Scan for the cell matching the given text and deliver its [X, Y] coordinate at center. 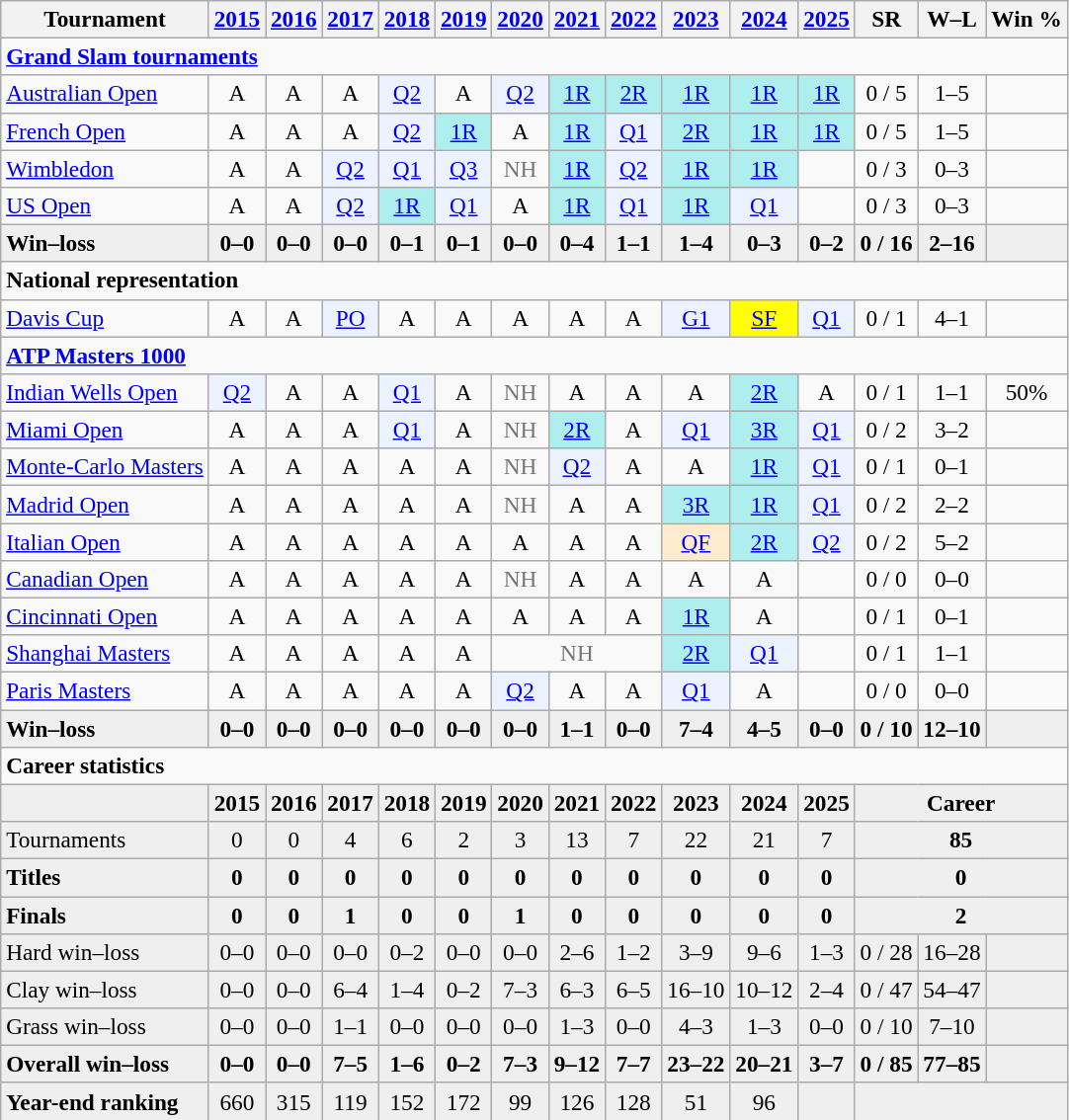
Career statistics [534, 765]
US Open [105, 205]
7–4 [696, 728]
22 [696, 840]
Paris Masters [105, 690]
3–7 [826, 1064]
6–5 [634, 990]
7–5 [350, 1064]
54–47 [952, 990]
126 [577, 1101]
Hard win–loss [105, 952]
51 [696, 1101]
12–10 [952, 728]
W–L [952, 19]
6–3 [577, 990]
2–6 [577, 952]
QF [696, 541]
1–2 [634, 952]
2–16 [952, 243]
SR [886, 19]
2–4 [826, 990]
2–2 [952, 504]
4–5 [765, 728]
3–2 [952, 430]
1–6 [407, 1064]
77–85 [952, 1064]
Tournaments [105, 840]
Tournament [105, 19]
0–4 [577, 243]
Indian Wells Open [105, 392]
3 [520, 840]
16–28 [952, 952]
128 [634, 1101]
4–3 [696, 1026]
7–7 [634, 1064]
13 [577, 840]
4–1 [952, 318]
119 [350, 1101]
152 [407, 1101]
23–22 [696, 1064]
Madrid Open [105, 504]
Year-end ranking [105, 1101]
9–6 [765, 952]
SF [765, 318]
99 [520, 1101]
50% [1027, 392]
Finals [105, 915]
5–2 [952, 541]
9–12 [577, 1064]
Grand Slam tournaments [534, 56]
21 [765, 840]
20–21 [765, 1064]
National representation [534, 280]
660 [237, 1101]
Shanghai Masters [105, 654]
315 [294, 1101]
French Open [105, 131]
G1 [696, 318]
Titles [105, 877]
7–10 [952, 1026]
Davis Cup [105, 318]
16–10 [696, 990]
Grass win–loss [105, 1026]
Wimbledon [105, 168]
Italian Open [105, 541]
Overall win–loss [105, 1064]
6–4 [350, 990]
Career [960, 803]
PO [350, 318]
ATP Masters 1000 [534, 355]
Cincinnati Open [105, 616]
96 [765, 1101]
0 / 16 [886, 243]
Miami Open [105, 430]
85 [960, 840]
0 / 28 [886, 952]
Q3 [464, 168]
0 / 47 [886, 990]
6 [407, 840]
3–9 [696, 952]
Win % [1027, 19]
Clay win–loss [105, 990]
172 [464, 1101]
Australian Open [105, 94]
Monte-Carlo Masters [105, 467]
4 [350, 840]
10–12 [765, 990]
0 / 85 [886, 1064]
Canadian Open [105, 579]
